Extract the [x, y] coordinate from the center of the cell holding the provided text.  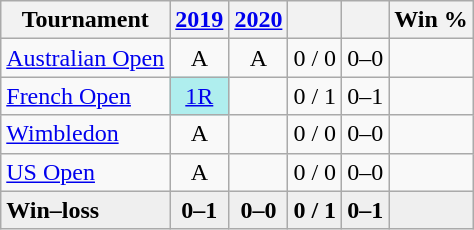
1R [200, 96]
Wimbledon [86, 134]
2019 [200, 20]
French Open [86, 96]
US Open [86, 172]
Australian Open [86, 58]
Win % [432, 20]
Win–loss [86, 210]
2020 [258, 20]
Tournament [86, 20]
